From the cell containing the given text, extract its center point as (X, Y) coordinate. 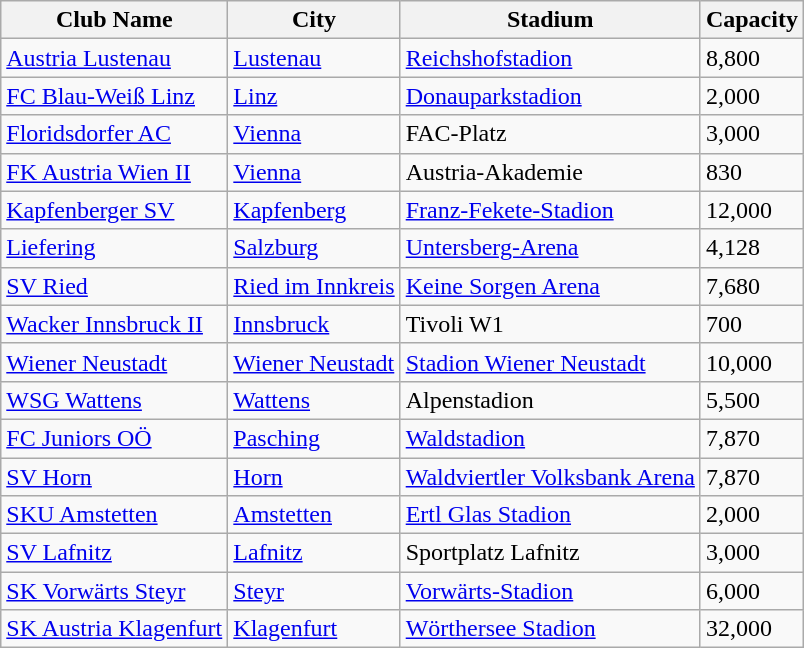
Pasching (314, 438)
FAC-Platz (550, 134)
Kapfenberger SV (114, 210)
Liefering (114, 248)
FK Austria Wien II (114, 172)
Innsbruck (314, 324)
Sportplatz Lafnitz (550, 553)
Stadion Wiener Neustadt (550, 362)
Reichshofstadion (550, 58)
Alpenstadion (550, 400)
SV Ried (114, 286)
Ertl Glas Stadion (550, 515)
12,000 (752, 210)
32,000 (752, 629)
Floridsdorfer AC (114, 134)
SKU Amstetten (114, 515)
SV Horn (114, 477)
Linz (314, 96)
Wörthersee Stadion (550, 629)
700 (752, 324)
SK Vorwärts Steyr (114, 591)
Austria-Akademie (550, 172)
Tivoli W1 (550, 324)
Klagenfurt (314, 629)
Wattens (314, 400)
Donauparkstadion (550, 96)
SK Austria Klagenfurt (114, 629)
Ried im Innkreis (314, 286)
8,800 (752, 58)
Vorwärts-Stadion (550, 591)
Waldviertler Volksbank Arena (550, 477)
Club Name (114, 20)
Lustenau (314, 58)
Franz-Fekete-Stadion (550, 210)
5,500 (752, 400)
830 (752, 172)
Capacity (752, 20)
Stadium (550, 20)
WSG Wattens (114, 400)
Amstetten (314, 515)
FC Juniors OÖ (114, 438)
7,680 (752, 286)
FC Blau-Weiß Linz (114, 96)
Wacker Innsbruck II (114, 324)
Keine Sorgen Arena (550, 286)
Salzburg (314, 248)
City (314, 20)
Horn (314, 477)
Lafnitz (314, 553)
Steyr (314, 591)
Austria Lustenau (114, 58)
SV Lafnitz (114, 553)
10,000 (752, 362)
4,128 (752, 248)
Waldstadion (550, 438)
Untersberg-Arena (550, 248)
Kapfenberg (314, 210)
6,000 (752, 591)
